Return the [X, Y] coordinate for the center point of the cell that contains the specified text.  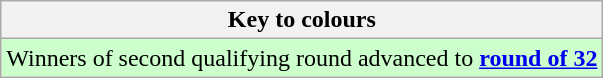
Winners of second qualifying round advanced to round of 32 [302, 58]
Key to colours [302, 20]
